Determine the [x, y] coordinate at the center of the cell enclosing the given text.  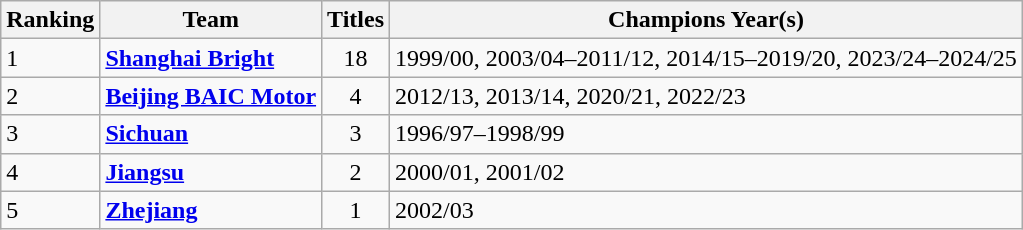
Shanghai Bright [211, 58]
5 [50, 210]
1999/00, 2003/04–2011/12, 2014/15–2019/20, 2023/24–2024/25 [706, 58]
Zhejiang [211, 210]
2000/01, 2001/02 [706, 172]
Titles [356, 20]
18 [356, 58]
2012/13, 2013/14, 2020/21, 2022/23 [706, 96]
Team [211, 20]
Sichuan [211, 134]
Champions Year(s) [706, 20]
1996/97–1998/99 [706, 134]
Ranking [50, 20]
2002/03 [706, 210]
Beijing BAIC Motor [211, 96]
Jiangsu [211, 172]
